Search for the cell housing the specified text and yield its (X, Y) center coordinate. 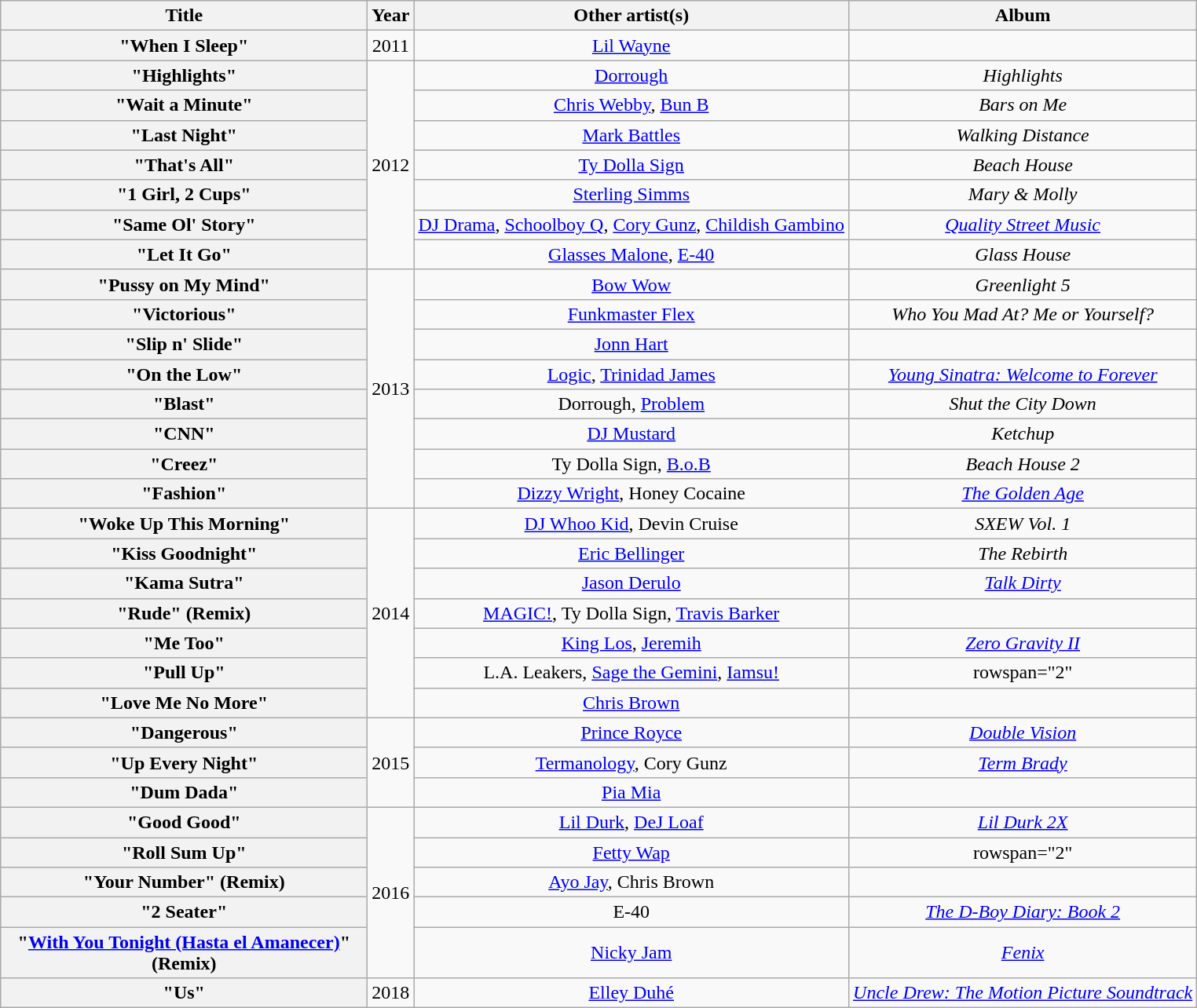
Bow Wow (631, 284)
MAGIC!, Ty Dolla Sign, Travis Barker (631, 613)
"1 Girl, 2 Cups" (184, 195)
"Kama Sutra" (184, 583)
Greenlight 5 (1023, 284)
Dizzy Wright, Honey Cocaine (631, 494)
"Dum Dada" (184, 792)
2012 (391, 165)
"Blast" (184, 404)
Ketchup (1023, 434)
"Highlights" (184, 75)
Double Vision (1023, 732)
"Up Every Night" (184, 762)
2014 (391, 613)
Shut the City Down (1023, 404)
"Us" (184, 993)
"2 Seater" (184, 912)
Eric Bellinger (631, 553)
"Pussy on My Mind" (184, 284)
Bars on Me (1023, 105)
"Love Me No More" (184, 703)
The Rebirth (1023, 553)
"Dangerous" (184, 732)
Chris Brown (631, 703)
Mary & Molly (1023, 195)
Pia Mia (631, 792)
"Last Night" (184, 135)
"Woke Up This Morning" (184, 524)
Beach House (1023, 165)
"Creez" (184, 464)
Ayo Jay, Chris Brown (631, 882)
"On the Low" (184, 374)
DJ Drama, Schoolboy Q, Cory Gunz, Childish Gambino (631, 225)
Mark Battles (631, 135)
Ty Dolla Sign, B.o.B (631, 464)
Quality Street Music (1023, 225)
"With You Tonight (Hasta el Amanecer)" (Remix) (184, 953)
Talk Dirty (1023, 583)
Young Sinatra: Welcome to Forever (1023, 374)
E-40 (631, 912)
"CNN" (184, 434)
Elley Duhé (631, 993)
"Kiss Goodnight" (184, 553)
Nicky Jam (631, 953)
Ty Dolla Sign (631, 165)
Title (184, 16)
DJ Mustard (631, 434)
"Your Number" (Remix) (184, 882)
"Good Good" (184, 822)
The D-Boy Diary: Book 2 (1023, 912)
Fenix (1023, 953)
Dorrough, Problem (631, 404)
Jason Derulo (631, 583)
Year (391, 16)
"When I Sleep" (184, 46)
2016 (391, 892)
Term Brady (1023, 762)
Zero Gravity II (1023, 643)
2018 (391, 993)
"Same Ol' Story" (184, 225)
Lil Durk, DeJ Loaf (631, 822)
King Los, Jeremih (631, 643)
Chris Webby, Bun B (631, 105)
"That's All" (184, 165)
"Me Too" (184, 643)
Funkmaster Flex (631, 314)
Album (1023, 16)
Fetty Wap (631, 852)
2011 (391, 46)
"Wait a Minute" (184, 105)
"Let It Go" (184, 254)
"Slip n' Slide" (184, 344)
"Rude" (Remix) (184, 613)
2013 (391, 389)
Beach House 2 (1023, 464)
Termanology, Cory Gunz (631, 762)
Logic, Trinidad James (631, 374)
Prince Royce (631, 732)
Glasses Malone, E-40 (631, 254)
L.A. Leakers, Sage the Gemini, Iamsu! (631, 673)
"Roll Sum Up" (184, 852)
Highlights (1023, 75)
Lil Wayne (631, 46)
"Victorious" (184, 314)
Uncle Drew: The Motion Picture Soundtrack (1023, 993)
Sterling Simms (631, 195)
Who You Mad At? Me or Yourself? (1023, 314)
Dorrough (631, 75)
"Pull Up" (184, 673)
2015 (391, 762)
Jonn Hart (631, 344)
DJ Whoo Kid, Devin Cruise (631, 524)
Lil Durk 2X (1023, 822)
The Golden Age (1023, 494)
Other artist(s) (631, 16)
"Fashion" (184, 494)
Glass House (1023, 254)
SXEW Vol. 1 (1023, 524)
Walking Distance (1023, 135)
